Pinpoint the cell where the given text exists, returning its [X, Y] midpoint coordinate. 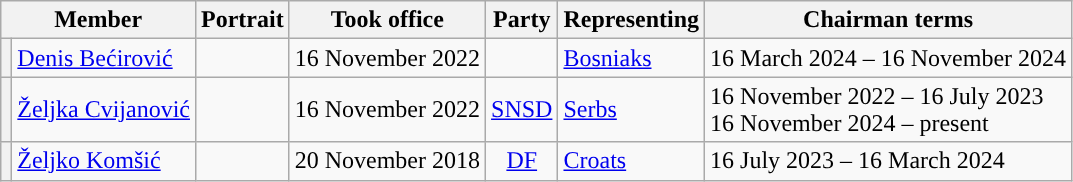
SNSD [522, 110]
Took office [387, 20]
Željko Komšić [104, 161]
20 November 2018 [387, 161]
16 July 2023 – 16 March 2024 [888, 161]
16 November 2022 – 16 July 2023 16 November 2024 – present [888, 110]
Bosniaks [632, 58]
Representing [632, 20]
Chairman terms [888, 20]
Party [522, 20]
Portrait [242, 20]
Željka Cvijanović [104, 110]
Member [98, 20]
16 March 2024 – 16 November 2024 [888, 58]
DF [522, 161]
Croats [632, 161]
Denis Bećirović [104, 58]
Serbs [632, 110]
